Return the [X, Y] coordinate for the center point of the cell that contains the specified text.  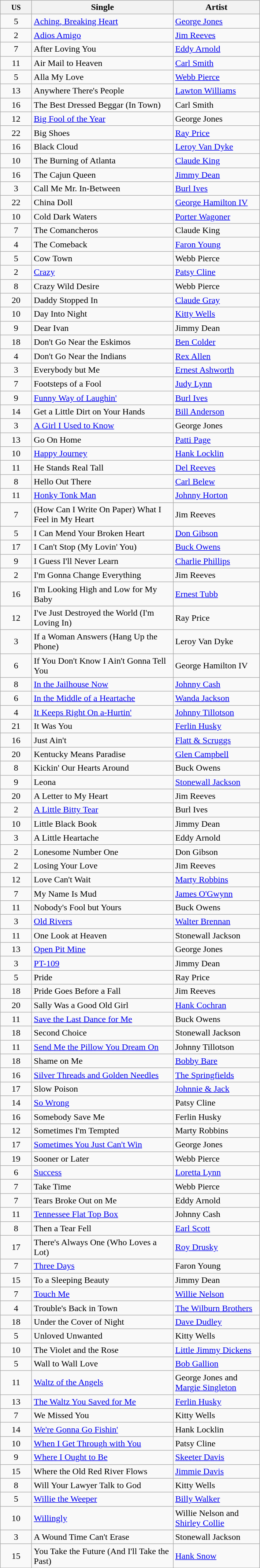
Crazy Wild Desire [103, 286]
Happy Journey [103, 454]
Air Mail to Heaven [103, 63]
George Jones and Margie Singleton [216, 1383]
Sometimes You Just Can't Win [103, 1145]
Somebody Save Me [103, 1117]
The Comancheros [103, 230]
Bobby Bare [216, 1061]
Artist [216, 7]
Glen Campbell [216, 754]
Trouble's Back in Town [103, 1308]
Will Your Lawyer Talk to God [103, 1485]
Hank Snow [216, 1556]
Daddy Stopped In [103, 300]
Save the Last Dance for Me [103, 1019]
Don't Go Near the Eskimos [103, 342]
There's Always One (Who Loves a Lot) [103, 1247]
Ernest Tubb [216, 594]
Leona [103, 782]
Second Choice [103, 1033]
You Take the Future (And I'll Take the Past) [103, 1556]
Shame on Me [103, 1061]
So Wrong [103, 1103]
Roy Drusky [216, 1247]
I've Just Destroyed the World (I'm Loving In) [103, 618]
A Letter to My Heart [103, 796]
I'm Gonna Change Everything [103, 575]
Ernest Ashworth [216, 370]
Dave Dudley [216, 1322]
Patti Page [216, 440]
Sally Was a Good Old Girl [103, 1005]
Hank Cochran [216, 1005]
I Can Mend Your Broken Heart [103, 533]
He Stands Real Tall [103, 468]
My Name Is Mud [103, 894]
Then a Tear Fell [103, 1228]
James O'Gwynn [216, 894]
Dear Ivan [103, 328]
Sometimes I'm Tempted [103, 1131]
Billy Walker [216, 1499]
US [16, 7]
To a Sleeping Beauty [103, 1280]
Willie the Weeper [103, 1499]
Ben Colder [216, 342]
Aching, Breaking Heart [103, 21]
Black Cloud [103, 147]
Porter Wagoner [216, 217]
Under the Cover of Night [103, 1322]
Loretta Lynn [216, 1173]
(How Can I Write On Paper) What I Feel in My Heart [103, 514]
Willie Nelson and Shirley Collie [216, 1518]
21 [16, 726]
It Was You [103, 726]
I Guess I'll Never Learn [103, 561]
Big Fool of the Year [103, 119]
Pride Goes Before a Fall [103, 991]
Johnnie & Jack [216, 1089]
Losing Your Love [103, 866]
Day Into Night [103, 314]
19 [16, 1159]
The Violet and the Rose [103, 1350]
Three Days [103, 1266]
Wanda Jackson [216, 698]
Silver Threads and Golden Needles [103, 1075]
Just Ain't [103, 740]
Pride [103, 977]
The Springfields [216, 1075]
Willingly [103, 1518]
Rex Allen [216, 356]
Touch Me [103, 1294]
Wall to Wall Love [103, 1364]
Open Pit Mine [103, 949]
Where I Ought to Be [103, 1457]
Don't Go Near the Indians [103, 356]
Johnny Horton [216, 495]
Claude Gray [216, 300]
The Waltz You Saved for Me [103, 1402]
Single [103, 7]
Bill Anderson [216, 412]
Nobody's Fool but Yours [103, 908]
Honky Tonk Man [103, 495]
Alla My Love [103, 77]
A Girl I Used to Know [103, 426]
After Loving You [103, 49]
In the Jailhouse Now [103, 685]
Everybody but Me [103, 370]
Little Jimmy Dickens [216, 1350]
When I Get Through with You [103, 1443]
Get a Little Dirt on Your Hands [103, 412]
A Wound Time Can't Erase [103, 1537]
Jimmie Davis [216, 1471]
Cold Dark Waters [103, 217]
One Look at Heaven [103, 936]
Del Reeves [216, 468]
Charlie Phillips [216, 561]
Skeeter Davis [216, 1457]
Lonesome Number One [103, 852]
Anywhere There's People [103, 91]
Adios Amigo [103, 35]
I Can't Stop (My Lovin' You) [103, 547]
It Keeps Right On a-Hurtin' [103, 712]
In the Middle of a Heartache [103, 698]
A Little Heartache [103, 838]
Flatt & Scruggs [216, 740]
The Wilburn Brothers [216, 1308]
Tennessee Flat Top Box [103, 1214]
Lawton Williams [216, 91]
Take Time [103, 1187]
Cow Town [103, 258]
Footsteps of a Fool [103, 384]
Hello Out There [103, 482]
The Burning of Atlanta [103, 161]
China Doll [103, 203]
If a Woman Answers (Hang Up the Phone) [103, 641]
Bob Gallion [216, 1364]
A Little Bitty Tear [103, 810]
Carl Belew [216, 482]
Little Black Book [103, 824]
If You Don't Know I Ain't Gonna Tell You [103, 665]
Tears Broke Out on Me [103, 1200]
The Comeback [103, 244]
Call Me Mr. In-Between [103, 189]
Judy Lynn [216, 384]
Kentucky Means Paradise [103, 754]
Love Can't Wait [103, 879]
Where the Old Red River Flows [103, 1471]
Send Me the Pillow You Dream On [103, 1047]
Big Shoes [103, 133]
Funny Way of Laughin' [103, 398]
I'm Looking High and Low for My Baby [103, 594]
Earl Scott [216, 1228]
Slow Poison [103, 1089]
We Missed You [103, 1416]
Old Rivers [103, 922]
Kickin' Our Hearts Around [103, 768]
Unloved Unwanted [103, 1336]
Walter Brennan [216, 922]
Willie Nelson [216, 1294]
Crazy [103, 272]
Success [103, 1173]
PT-109 [103, 963]
Waltz of the Angels [103, 1383]
The Cajun Queen [103, 175]
We're Gonna Go Fishin' [103, 1429]
Sooner or Later [103, 1159]
Go On Home [103, 440]
The Best Dressed Beggar (In Town) [103, 105]
